Locate the cell with the specified text and output its (X, Y) center coordinate. 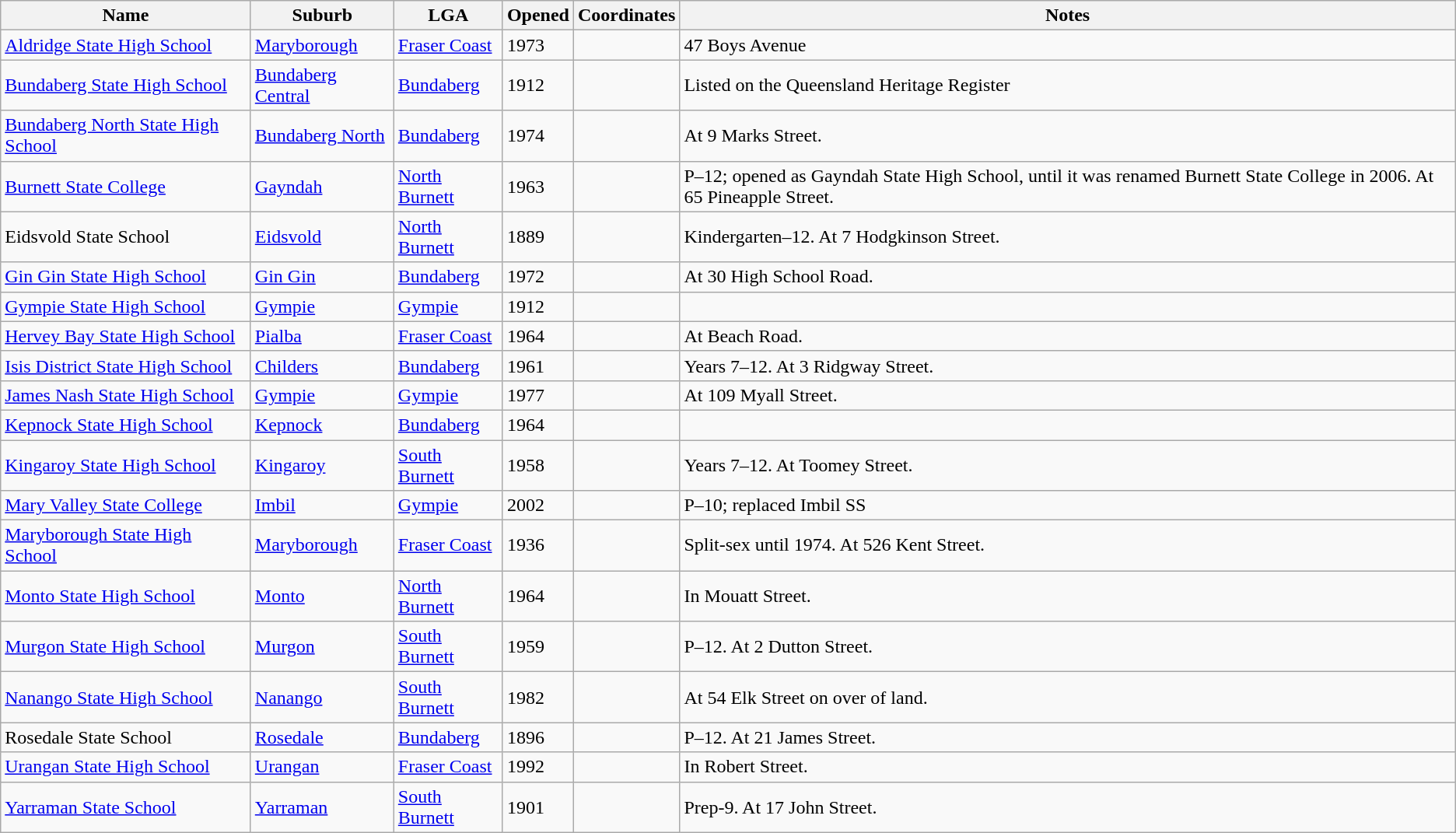
Bundaberg State High School (126, 86)
Suburb (322, 16)
Eidsvold State School (126, 236)
Years 7–12. At 3 Ridgway Street. (1067, 366)
In Mouatt Street. (1067, 596)
At Beach Road. (1067, 336)
Eidsvold (322, 236)
James Nash State High School (126, 395)
At 54 Elk Street on over of land. (1067, 697)
P–10; replaced Imbil SS (1067, 506)
1901 (538, 807)
Split-sex until 1974. At 526 Kent Street. (1067, 546)
Kingaroy (322, 465)
Years 7–12. At Toomey Street. (1067, 465)
Childers (322, 366)
1896 (538, 737)
Yarraman (322, 807)
P–12. At 2 Dutton Street. (1067, 647)
Burnett State College (126, 187)
1974 (538, 135)
At 30 High School Road. (1067, 277)
Urangan (322, 767)
2002 (538, 506)
LGA (448, 16)
Monto State High School (126, 596)
P–12; opened as Gayndah State High School, until it was renamed Burnett State College in 2006. At 65 Pineapple Street. (1067, 187)
P–12. At 21 James Street. (1067, 737)
Maryborough State High School (126, 546)
Pialba (322, 336)
Yarraman State School (126, 807)
Hervey Bay State High School (126, 336)
1972 (538, 277)
At 9 Marks Street. (1067, 135)
Gin Gin (322, 277)
1889 (538, 236)
Rosedale State School (126, 737)
Bundaberg North (322, 135)
47 Boys Avenue (1067, 45)
In Robert Street. (1067, 767)
Mary Valley State College (126, 506)
Rosedale (322, 737)
Kingaroy State High School (126, 465)
1963 (538, 187)
Monto (322, 596)
1982 (538, 697)
Name (126, 16)
1973 (538, 45)
1992 (538, 767)
Nanango State High School (126, 697)
Kepnock (322, 425)
Nanango (322, 697)
Aldridge State High School (126, 45)
Gayndah (322, 187)
Prep-9. At 17 John Street. (1067, 807)
At 109 Myall Street. (1067, 395)
1936 (538, 546)
Imbil (322, 506)
1959 (538, 647)
1977 (538, 395)
Gympie State High School (126, 306)
Notes (1067, 16)
1958 (538, 465)
Isis District State High School (126, 366)
Urangan State High School (126, 767)
Murgon State High School (126, 647)
Gin Gin State High School (126, 277)
Kepnock State High School (126, 425)
1961 (538, 366)
Bundaberg Central (322, 86)
Opened (538, 16)
Coordinates (626, 16)
Bundaberg North State High School (126, 135)
Murgon (322, 647)
Kindergarten–12. At 7 Hodgkinson Street. (1067, 236)
Listed on the Queensland Heritage Register (1067, 86)
